Scan for the cell matching the given text and deliver its (x, y) coordinate at center. 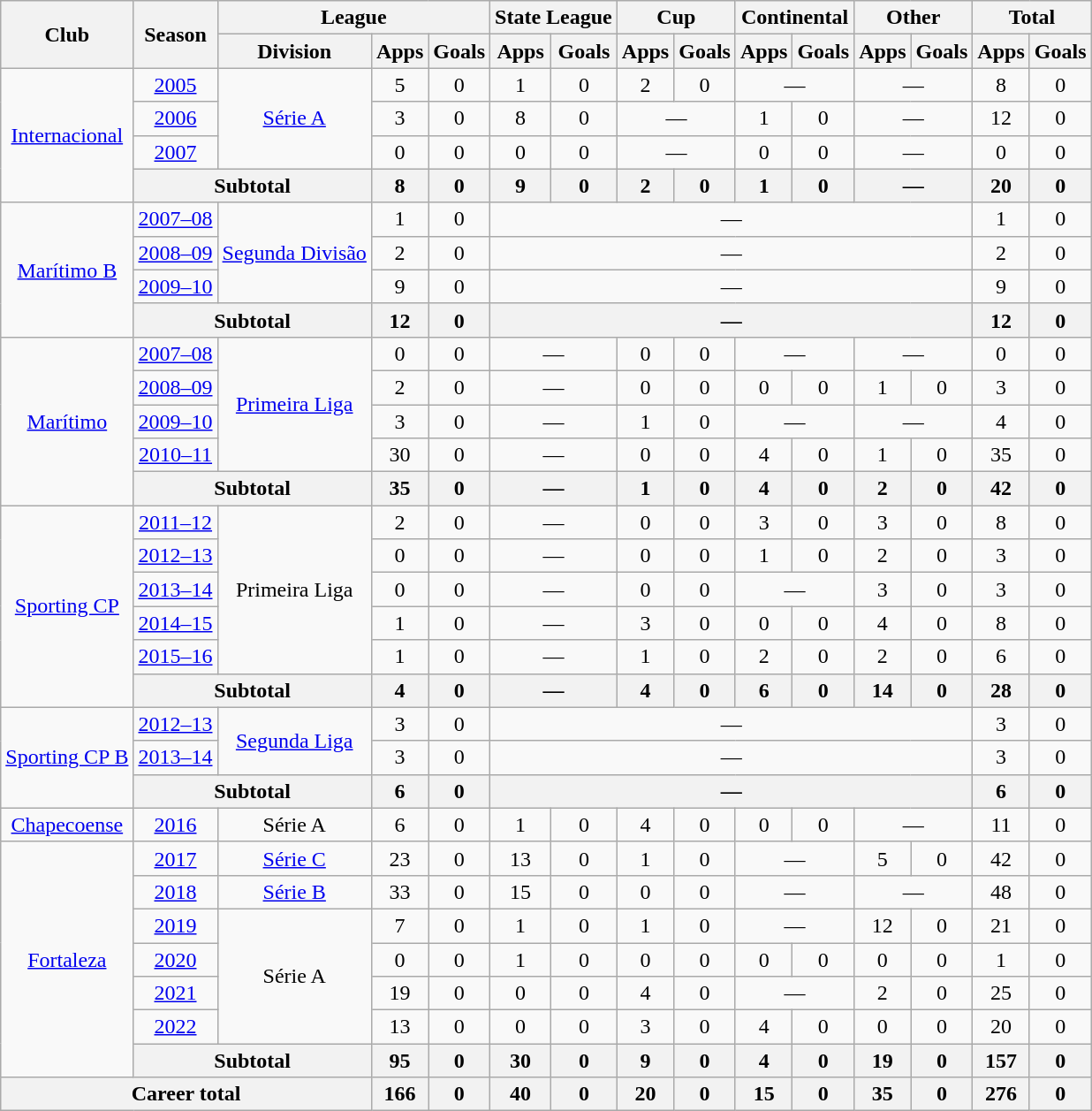
Chapecoense (67, 825)
166 (399, 1094)
Other (914, 18)
2005 (175, 85)
League (353, 18)
Segunda Divisão (294, 253)
Marítimo (67, 421)
2014–15 (175, 623)
2019 (175, 925)
Sporting CP (67, 606)
2018 (175, 892)
23 (399, 858)
State League (554, 18)
2021 (175, 993)
2011–12 (175, 522)
48 (1001, 892)
276 (1001, 1094)
2006 (175, 118)
40 (521, 1094)
2022 (175, 1027)
Internacional (67, 135)
Club (67, 34)
11 (1001, 825)
Career total (186, 1094)
2010–11 (175, 455)
2017 (175, 858)
14 (883, 690)
2015–16 (175, 657)
157 (1001, 1061)
Cup (676, 18)
21 (1001, 925)
Série C (294, 858)
25 (1001, 993)
Sporting CP B (67, 757)
7 (399, 925)
Division (294, 51)
Total (1032, 18)
28 (1001, 690)
Marítimo B (67, 270)
Season (175, 34)
Série B (294, 892)
2007 (175, 152)
2016 (175, 825)
Continental (794, 18)
95 (399, 1061)
33 (399, 892)
2020 (175, 959)
Segunda Liga (294, 741)
Fortaleza (67, 959)
